From the cell containing the given text, extract its center point as (X, Y) coordinate. 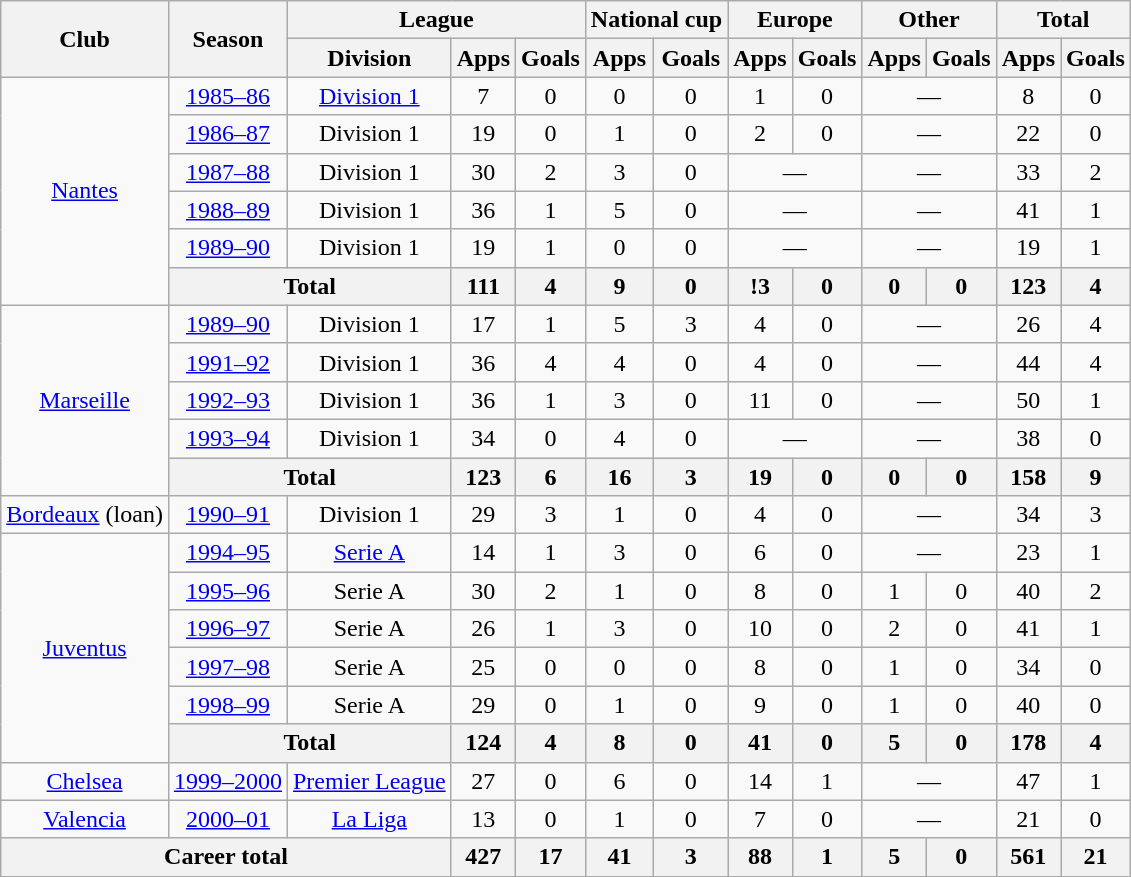
1990–91 (228, 515)
427 (483, 857)
1999–2000 (228, 781)
National cup (656, 20)
25 (483, 667)
La Liga (369, 819)
Division (369, 58)
1993–94 (228, 438)
44 (1028, 362)
1985–86 (228, 96)
16 (619, 477)
League (436, 20)
10 (760, 629)
Nantes (85, 191)
111 (483, 286)
47 (1028, 781)
Club (85, 39)
1994–95 (228, 553)
1997–98 (228, 667)
124 (483, 743)
158 (1028, 477)
561 (1028, 857)
1995–96 (228, 591)
13 (483, 819)
1988–89 (228, 210)
33 (1028, 172)
1987–88 (228, 172)
Bordeaux (loan) (85, 515)
11 (760, 400)
Season (228, 39)
Premier League (369, 781)
38 (1028, 438)
Valencia (85, 819)
27 (483, 781)
1992–93 (228, 400)
Other (929, 20)
Career total (226, 857)
1986–87 (228, 134)
50 (1028, 400)
2000–01 (228, 819)
Marseille (85, 400)
Europe (795, 20)
88 (760, 857)
Juventus (85, 648)
1998–99 (228, 705)
1991–92 (228, 362)
!3 (760, 286)
23 (1028, 553)
Chelsea (85, 781)
1996–97 (228, 629)
22 (1028, 134)
178 (1028, 743)
